Search for the cell housing the specified text and yield its (x, y) center coordinate. 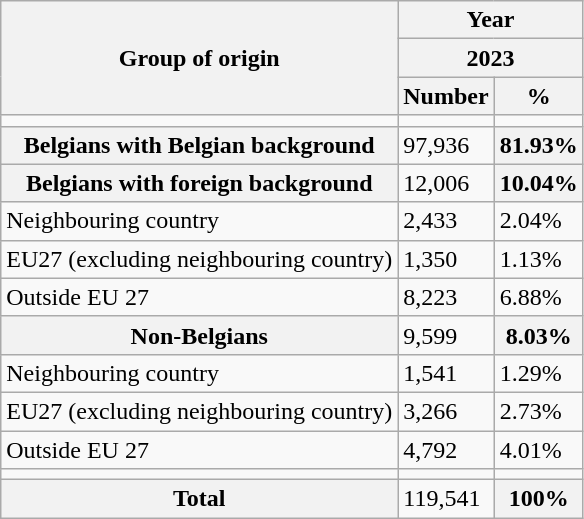
8,223 (446, 297)
Year (490, 20)
1.29% (538, 373)
2023 (490, 58)
Belgians with Belgian background (200, 145)
Group of origin (200, 58)
9,599 (446, 335)
119,541 (446, 499)
1,350 (446, 259)
10.04% (538, 183)
Belgians with foreign background (200, 183)
Number (446, 96)
3,266 (446, 411)
6.88% (538, 297)
Total (200, 499)
Non-Belgians (200, 335)
2,433 (446, 221)
% (538, 96)
1.13% (538, 259)
8.03% (538, 335)
100% (538, 499)
4,792 (446, 449)
81.93% (538, 145)
2.04% (538, 221)
1,541 (446, 373)
2.73% (538, 411)
12,006 (446, 183)
4.01% (538, 449)
97,936 (446, 145)
